Determine the [x, y] coordinate at the center of the cell enclosing the given text.  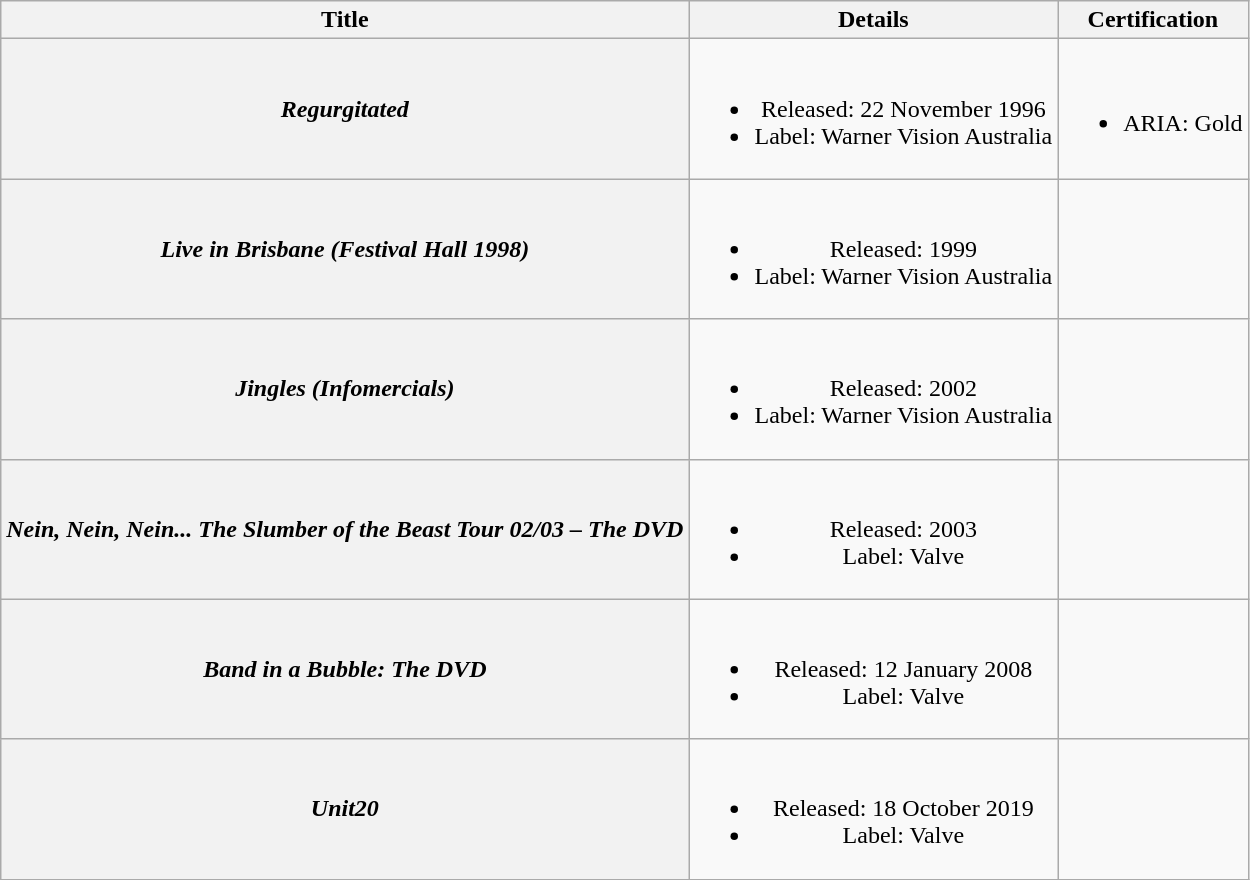
Details [874, 20]
Released: 12 January 2008Label: Valve [874, 669]
Band in a Bubble: The DVD [345, 669]
ARIA: Gold [1153, 109]
Jingles (Infomercials) [345, 389]
Released: 2002Label: Warner Vision Australia [874, 389]
Released: 22 November 1996Label: Warner Vision Australia [874, 109]
Live in Brisbane (Festival Hall 1998) [345, 249]
Nein, Nein, Nein... The Slumber of the Beast Tour 02/03 – The DVD [345, 529]
Title [345, 20]
Regurgitated [345, 109]
Released: 2003Label: Valve [874, 529]
Certification [1153, 20]
Released: 1999Label: Warner Vision Australia [874, 249]
Released: 18 October 2019Label: Valve [874, 809]
Unit20 [345, 809]
